Pinpoint the cell where the given text exists, returning its (X, Y) midpoint coordinate. 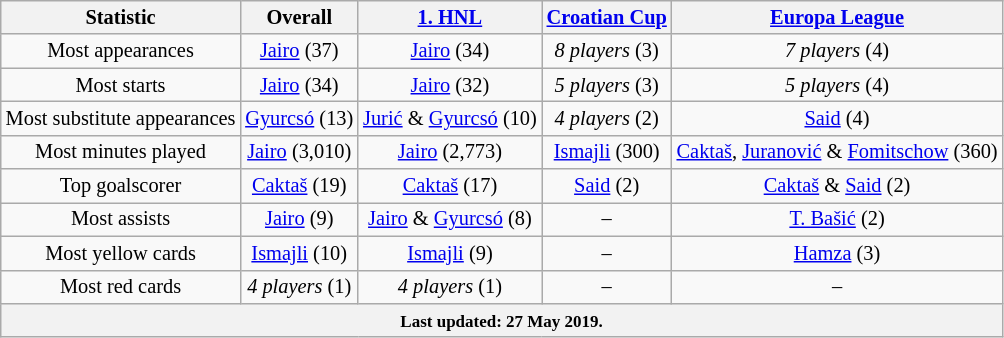
Most assists (121, 219)
Most substitute appearances (121, 118)
Last updated: 27 May 2019. (502, 320)
Most yellow cards (121, 253)
Caktaš & Said (2) (838, 186)
Caktaš (19) (299, 186)
5 players (4) (838, 85)
Said (2) (607, 186)
Croatian Cup (607, 17)
Most starts (121, 85)
Top goalscorer (121, 186)
Gyurcsó (13) (299, 118)
Most minutes played (121, 152)
Hamza (3) (838, 253)
Jairo & Gyurcsó (8) (450, 219)
8 players (3) (607, 51)
Overall (299, 17)
Said (4) (838, 118)
Jurić & Gyurcsó (10) (450, 118)
Most red cards (121, 287)
Statistic (121, 17)
5 players (3) (607, 85)
Jairo (3,010) (299, 152)
Europa League (838, 17)
Jairo (37) (299, 51)
Ismajli (10) (299, 253)
4 players (2) (607, 118)
Caktaš (17) (450, 186)
Ismajli (300) (607, 152)
Caktaš, Juranović & Fomitschow (360) (838, 152)
1. HNL (450, 17)
T. Bašić (2) (838, 219)
Most appearances (121, 51)
Ismajli (9) (450, 253)
Jairo (9) (299, 219)
Jairo (32) (450, 85)
7 players (4) (838, 51)
Jairo (2,773) (450, 152)
